Provide the (X, Y) coordinate of the cell's center where the given text is located.  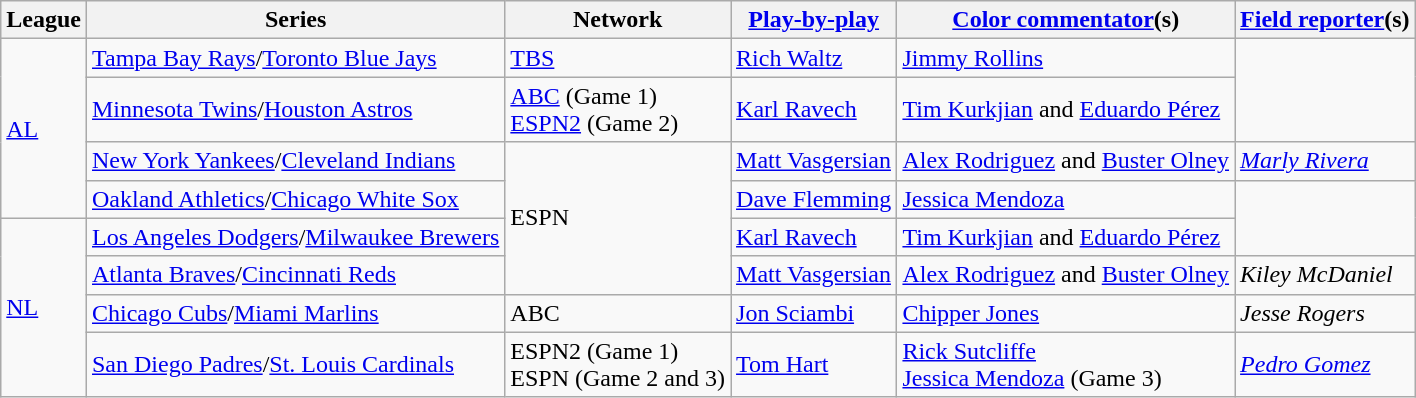
Jesse Rogers (1326, 313)
Chipper Jones (1066, 313)
Jessica Mendoza (1066, 199)
Tom Hart (814, 364)
Field reporter(s) (1326, 20)
Network (618, 20)
Series (295, 20)
Tampa Bay Rays/Toronto Blue Jays (295, 58)
Dave Flemming (814, 199)
League (44, 20)
TBS (618, 58)
ESPN (618, 218)
Atlanta Braves/Cincinnati Reds (295, 275)
Rick SutcliffeJessica Mendoza (Game 3) (1066, 364)
ABC (618, 313)
Marly Rivera (1326, 161)
San Diego Padres/St. Louis Cardinals (295, 364)
NL (44, 308)
ABC (Game 1)ESPN2 (Game 2) (618, 110)
Play-by-play (814, 20)
Pedro Gomez (1326, 364)
AL (44, 128)
Minnesota Twins/Houston Astros (295, 110)
Oakland Athletics/Chicago White Sox (295, 199)
Los Angeles Dodgers/Milwaukee Brewers (295, 237)
Rich Waltz (814, 58)
Jon Sciambi (814, 313)
ESPN2 (Game 1)ESPN (Game 2 and 3) (618, 364)
Color commentator(s) (1066, 20)
Jimmy Rollins (1066, 58)
New York Yankees/Cleveland Indians (295, 161)
Kiley McDaniel (1326, 275)
Chicago Cubs/Miami Marlins (295, 313)
